Scan for the cell matching the given text and deliver its (X, Y) coordinate at center. 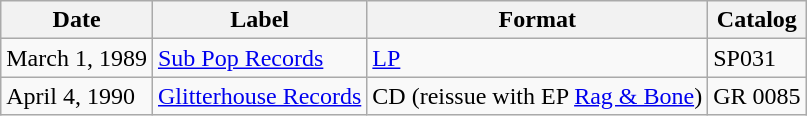
Label (259, 20)
Glitterhouse Records (259, 96)
April 4, 1990 (77, 96)
Sub Pop Records (259, 58)
Catalog (757, 20)
GR 0085 (757, 96)
LP (538, 58)
SP031 (757, 58)
CD (reissue with EP Rag & Bone) (538, 96)
Format (538, 20)
Date (77, 20)
March 1, 1989 (77, 58)
